Find where the given text appears and provide that cell's center as [x, y] coordinate. 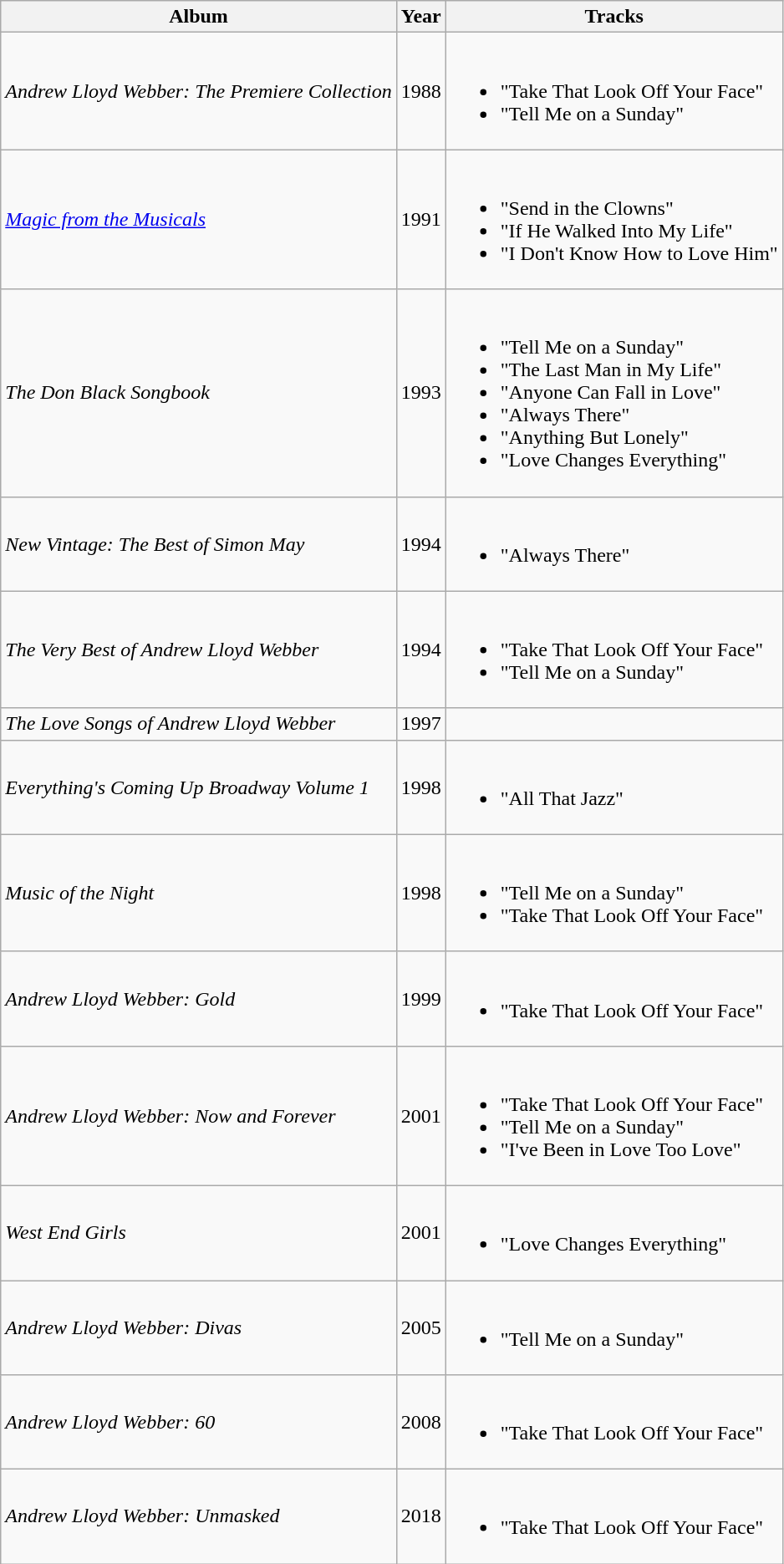
The Love Songs of Andrew Lloyd Webber [199, 724]
Music of the Night [199, 893]
"All That Jazz" [613, 787]
2005 [421, 1327]
1999 [421, 998]
1993 [421, 393]
"Love Changes Everything" [613, 1232]
Tracks [613, 17]
The Don Black Songbook [199, 393]
Andrew Lloyd Webber: 60 [199, 1423]
1991 [421, 219]
Andrew Lloyd Webber: Unmasked [199, 1516]
West End Girls [199, 1232]
Andrew Lloyd Webber: Gold [199, 998]
1988 [421, 91]
"Send in the Clowns""If He Walked Into My Life""I Don't Know How to Love Him" [613, 219]
Year [421, 17]
Album [199, 17]
"Take That Look Off Your Face""Tell Me on a Sunday""I've Been in Love Too Love" [613, 1115]
Andrew Lloyd Webber: Now and Forever [199, 1115]
"Tell Me on a Sunday""Take That Look Off Your Face" [613, 893]
Andrew Lloyd Webber: The Premiere Collection [199, 91]
"Always There" [613, 543]
"Tell Me on a Sunday" [613, 1327]
1997 [421, 724]
Andrew Lloyd Webber: Divas [199, 1327]
New Vintage: The Best of Simon May [199, 543]
Everything's Coming Up Broadway Volume 1 [199, 787]
"Tell Me on a Sunday""The Last Man in My Life""Anyone Can Fall in Love""Always There""Anything But Lonely""Love Changes Everything" [613, 393]
The Very Best of Andrew Lloyd Webber [199, 650]
2018 [421, 1516]
Magic from the Musicals [199, 219]
2008 [421, 1423]
